Detect which cell encompasses the target text, then output its [X, Y] center coordinate. 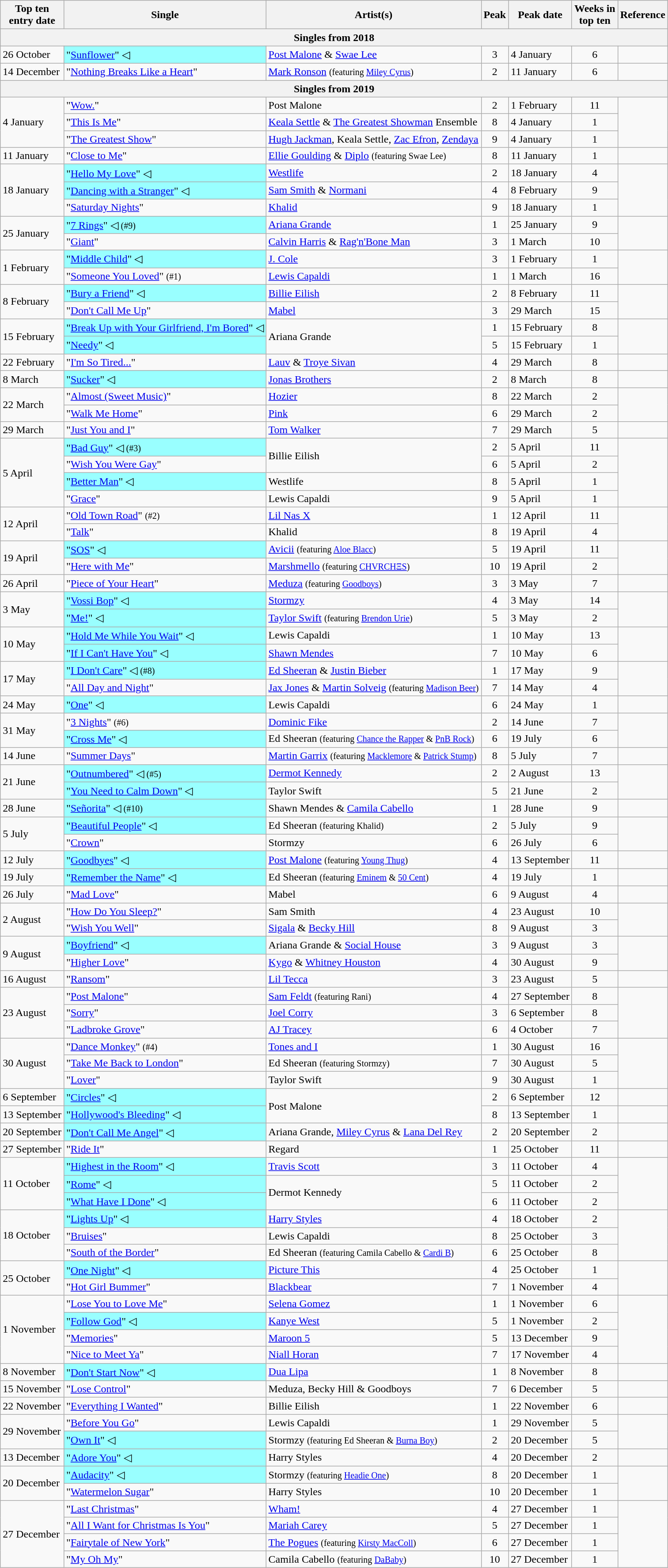
"How Do You Sleep?" [165, 911]
Wham! [374, 1509]
"One Night" ◁ [165, 1270]
"Audacity" ◁ [165, 1475]
Jonas Brothers [374, 379]
"Bury a Friend" ◁ [165, 293]
16 August [32, 979]
"Wish You Well" [165, 928]
J. Cole [374, 259]
"I'm So Tired..." [165, 362]
"Adore You" ◁ [165, 1457]
"Someone You Loved" (#1) [165, 276]
"If I Can't Have You" ◁ [165, 653]
Singles from 2019 [334, 89]
"Memories" [165, 1338]
"Fairytale of New York" [165, 1542]
Sam Smith [374, 911]
Tom Walker [374, 430]
"Lose Control" [165, 1389]
"Post Malone" [165, 996]
"Grace" [165, 499]
14 May [540, 688]
"My Oh My" [165, 1559]
"Crown" [165, 843]
"Sucker" ◁ [165, 379]
Maroon 5 [374, 1338]
AJ Tracey [374, 1029]
"Own It" ◁ [165, 1440]
"Saturday Nights" [165, 208]
Ed Sheeran (featuring Camila Cabello & Cardi B) [374, 1253]
Sam Smith & Normani [374, 190]
"Lover" [165, 1080]
"Needy" ◁ [165, 345]
Picture This [374, 1270]
"Circles" ◁ [165, 1097]
Travis Scott [374, 1166]
"Bad Guy" ◁ (#3) [165, 447]
"Close to Me" [165, 156]
Dua Lipa [374, 1372]
Blackbear [374, 1287]
Kanye West [374, 1321]
"Señorita" ◁ (#10) [165, 808]
"Sorry" [165, 1013]
Lil Tecca [374, 979]
"Walk Me Home" [165, 413]
Singles from 2018 [334, 38]
26 October [32, 55]
Shawn Mendes [374, 653]
"Hollywood's Bleeding" ◁ [165, 1115]
"Mad Love" [165, 894]
"3 Nights" (#6) [165, 722]
Single [165, 15]
"Bruises" [165, 1236]
Keala Settle & The Greatest Showman Ensemble [374, 122]
"Beautiful People" ◁ [165, 826]
17 November [540, 1355]
Ariana Grande & Social House [374, 945]
Avicii (featuring Aloe Blacc) [374, 549]
"Follow God" ◁ [165, 1321]
Ed Sheeran (featuring Eminem & 50 Cent) [374, 877]
"Dance Monkey" (#4) [165, 1046]
Hugh Jackman, Keala Settle, Zac Efron, Zendaya [374, 139]
Taylor Swift (featuring Brendon Urie) [374, 618]
12 July [32, 860]
14 December [32, 72]
Meduza (featuring Goodboys) [374, 583]
Jax Jones & Martin Solveig (featuring Madison Beer) [374, 688]
"Higher Love" [165, 962]
Shawn Mendes & Camila Cabello [374, 808]
Stormzy (featuring Headie One) [374, 1475]
"Ransom" [165, 979]
Pink [374, 413]
"Nice to Meet Ya" [165, 1355]
22 February [32, 362]
"All Day and Night" [165, 688]
"I Don't Care" ◁ (#8) [165, 670]
Stormzy (featuring Ed Sheeran & Burna Boy) [374, 1440]
"Vossi Bop" ◁ [165, 601]
"7 Rings" ◁ (#9) [165, 225]
"Wow." [165, 106]
Martin Garrix (featuring Macklemore & Patrick Stump) [374, 756]
Kygo & Whitney Houston [374, 962]
"One" ◁ [165, 705]
"Giant" [165, 242]
"Sunflower" ◁ [165, 55]
Lauv & Troye Sivan [374, 362]
Top tenentry date [32, 15]
Sigala & Becky Hill [374, 928]
Mariah Carey [374, 1526]
Peak [495, 15]
"Don't Call Me Up" [165, 310]
The Pogues (featuring Kirsty MacColl) [374, 1542]
"Nothing Breaks Like a Heart" [165, 72]
"Highest in the Room" ◁ [165, 1166]
"What Have I Done" ◁ [165, 1202]
"Take Me Back to London" [165, 1063]
"Middle Child" ◁ [165, 259]
"Ride It" [165, 1149]
"Better Man" ◁ [165, 481]
Reference [642, 15]
Post Malone & Swae Lee [374, 55]
"Everything I Wanted" [165, 1406]
Ed Sheeran (featuring Khalid) [374, 826]
Ariana Grande, Miley Cyrus & Lana Del Rey [374, 1132]
"Goodbyes" ◁ [165, 860]
Calvin Harris & Rag'n'Bone Man [374, 242]
"Hot Girl Bummer" [165, 1287]
Regard [374, 1149]
15 November [32, 1389]
Mark Ronson (featuring Miley Cyrus) [374, 72]
Post Malone (featuring Young Thug) [374, 860]
"Don't Start Now" ◁ [165, 1372]
Tones and I [374, 1046]
31 May [32, 730]
Hozier [374, 397]
"Before You Go" [165, 1423]
"Summer Days" [165, 756]
Joel Corry [374, 1013]
"Hello My Love" ◁ [165, 173]
"Lights Up" ◁ [165, 1219]
"Break Up with Your Girlfriend, I'm Bored" ◁ [165, 328]
26 April [32, 583]
15 [595, 310]
Peak date [540, 15]
"Just You and I" [165, 430]
14 [595, 601]
"Last Christmas" [165, 1509]
12 [595, 1097]
Ed Sheeran (featuring Chance the Rapper & PnB Rock) [374, 739]
Weeks intop ten [595, 15]
Ed Sheeran & Justin Bieber [374, 670]
"You Need to Calm Down" ◁ [165, 791]
"Watermelon Sugar" [165, 1492]
Ellie Goulding & Diplo (featuring Swae Lee) [374, 156]
6 December [540, 1389]
"The Greatest Show" [165, 139]
Lil Nas X [374, 515]
Meduza, Becky Hill & Goodboys [374, 1389]
Artist(s) [374, 15]
Ed Sheeran (featuring Stormzy) [374, 1063]
"All I Want for Christmas Is You" [165, 1526]
Camila Cabello (featuring DaBaby) [374, 1559]
"Dancing with a Stranger" ◁ [165, 190]
4 October [540, 1029]
"Here with Me" [165, 567]
"South of the Border" [165, 1253]
"Lose You to Love Me" [165, 1304]
"This Is Me" [165, 122]
"Me!" ◁ [165, 618]
"Cross Me" ◁ [165, 739]
Niall Horan [374, 1355]
"Rome" ◁ [165, 1184]
"Ladbroke Grove" [165, 1029]
"Old Town Road" (#2) [165, 515]
"Piece of Your Heart" [165, 583]
"Talk" [165, 532]
"Remember the Name" ◁ [165, 877]
Selena Gomez [374, 1304]
Sam Feldt (featuring Rani) [374, 996]
"Wish You Were Gay" [165, 464]
Dominic Fike [374, 722]
Marshmello (featuring CHVRCHΞS) [374, 567]
"Boyfriend" ◁ [165, 945]
"Don't Call Me Angel" ◁ [165, 1132]
"SOS" ◁ [165, 549]
"Almost (Sweet Music)" [165, 397]
"Outnumbered" ◁ (#5) [165, 773]
"Hold Me While You Wait" ◁ [165, 635]
